Determine the (X, Y) coordinate at the center of the cell enclosing the given text.  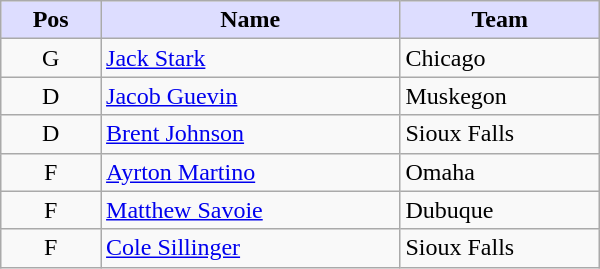
Ayrton Martino (250, 172)
Jack Stark (250, 58)
Dubuque (500, 210)
Chicago (500, 58)
Name (250, 20)
Matthew Savoie (250, 210)
G (51, 58)
Team (500, 20)
Brent Johnson (250, 134)
Omaha (500, 172)
Jacob Guevin (250, 96)
Cole Sillinger (250, 248)
Pos (51, 20)
Muskegon (500, 96)
